Detect which cell encompasses the target text, then output its (x, y) center coordinate. 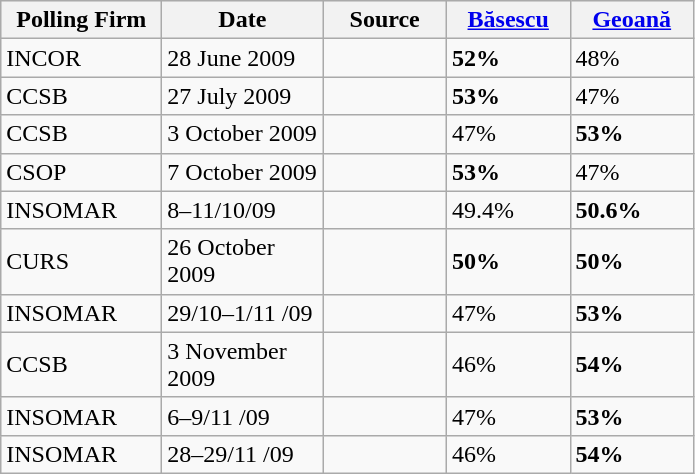
26 October 2009 (242, 262)
27 July 2009 (242, 96)
49.4% (508, 210)
50.6% (632, 210)
Băsescu (508, 20)
7 October 2009 (242, 172)
48% (632, 58)
8–11/10/09 (242, 210)
29/10–1/11 /09 (242, 313)
3 November 2009 (242, 364)
6–9/11 /09 (242, 416)
Date (242, 20)
3 October 2009 (242, 134)
Source (385, 20)
INCOR (82, 58)
28–29/11 /09 (242, 454)
Polling Firm (82, 20)
CURS (82, 262)
CSOP (82, 172)
28 June 2009 (242, 58)
Geoană (632, 20)
52% (508, 58)
